Determine the [X, Y] coordinate at the center of the cell enclosing the given text.  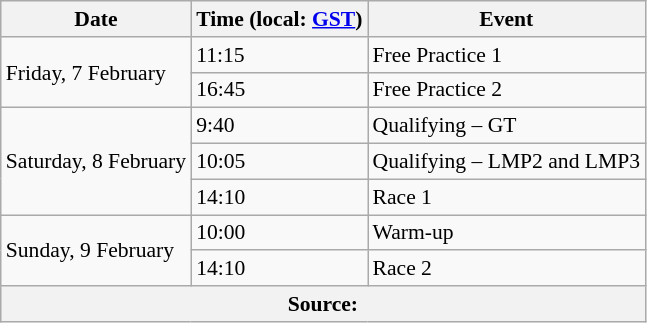
11:15 [279, 55]
Source: [323, 304]
10:00 [279, 233]
Time (local: GST) [279, 19]
Race 1 [507, 197]
Qualifying – GT [507, 126]
Warm-up [507, 233]
Friday, 7 February [96, 72]
Date [96, 19]
Free Practice 2 [507, 90]
Event [507, 19]
Free Practice 1 [507, 55]
9:40 [279, 126]
Saturday, 8 February [96, 162]
Race 2 [507, 269]
Qualifying – LMP2 and LMP3 [507, 162]
10:05 [279, 162]
16:45 [279, 90]
Sunday, 9 February [96, 250]
